Find where the given text appears and provide that cell's center as (x, y) coordinate. 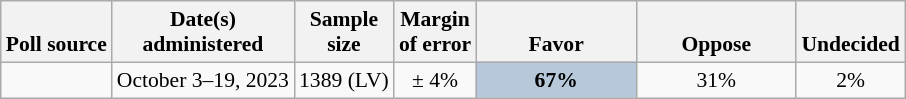
± 4% (435, 80)
Undecided (850, 32)
67% (556, 80)
31% (716, 80)
Poll source (56, 32)
Oppose (716, 32)
Date(s)administered (203, 32)
Favor (556, 32)
2% (850, 80)
Marginof error (435, 32)
Samplesize (344, 32)
October 3–19, 2023 (203, 80)
1389 (LV) (344, 80)
